Output the (X, Y) coordinate of the center of the cell containing the given text.  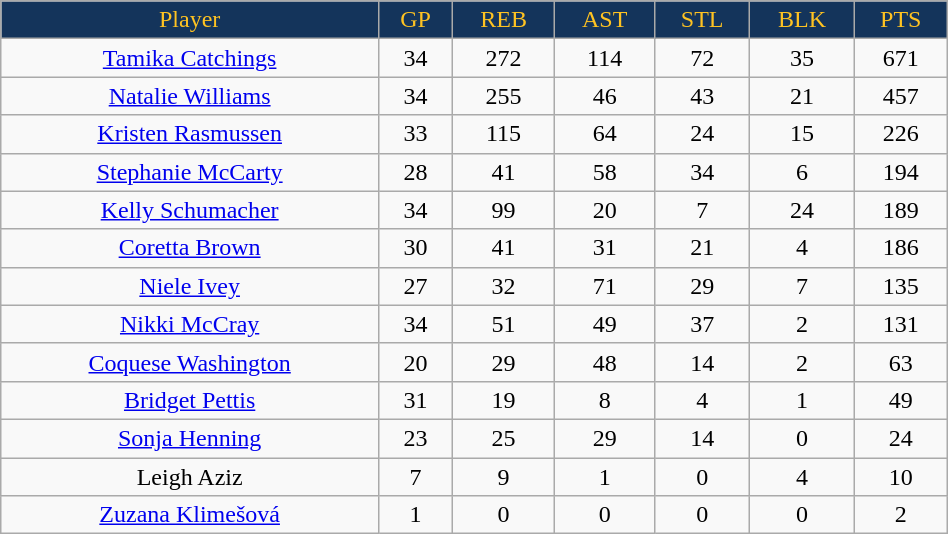
Kristen Rasmussen (190, 134)
Nikki McCray (190, 324)
671 (900, 58)
30 (416, 248)
Sonja Henning (190, 438)
REB (503, 20)
GP (416, 20)
6 (802, 172)
Leigh Aziz (190, 477)
10 (900, 477)
35 (802, 58)
99 (503, 210)
Coquese Washington (190, 362)
272 (503, 58)
135 (900, 286)
189 (900, 210)
19 (503, 400)
Player (190, 20)
15 (802, 134)
71 (605, 286)
Niele Ivey (190, 286)
28 (416, 172)
23 (416, 438)
BLK (802, 20)
255 (503, 96)
AST (605, 20)
Zuzana Klimešová (190, 515)
457 (900, 96)
186 (900, 248)
33 (416, 134)
43 (702, 96)
131 (900, 324)
58 (605, 172)
27 (416, 286)
Bridget Pettis (190, 400)
8 (605, 400)
32 (503, 286)
Kelly Schumacher (190, 210)
72 (702, 58)
194 (900, 172)
Stephanie McCarty (190, 172)
PTS (900, 20)
51 (503, 324)
48 (605, 362)
Tamika Catchings (190, 58)
115 (503, 134)
Natalie Williams (190, 96)
64 (605, 134)
37 (702, 324)
STL (702, 20)
114 (605, 58)
Coretta Brown (190, 248)
226 (900, 134)
25 (503, 438)
9 (503, 477)
46 (605, 96)
63 (900, 362)
